Find where the given text appears and provide that cell's center as (x, y) coordinate. 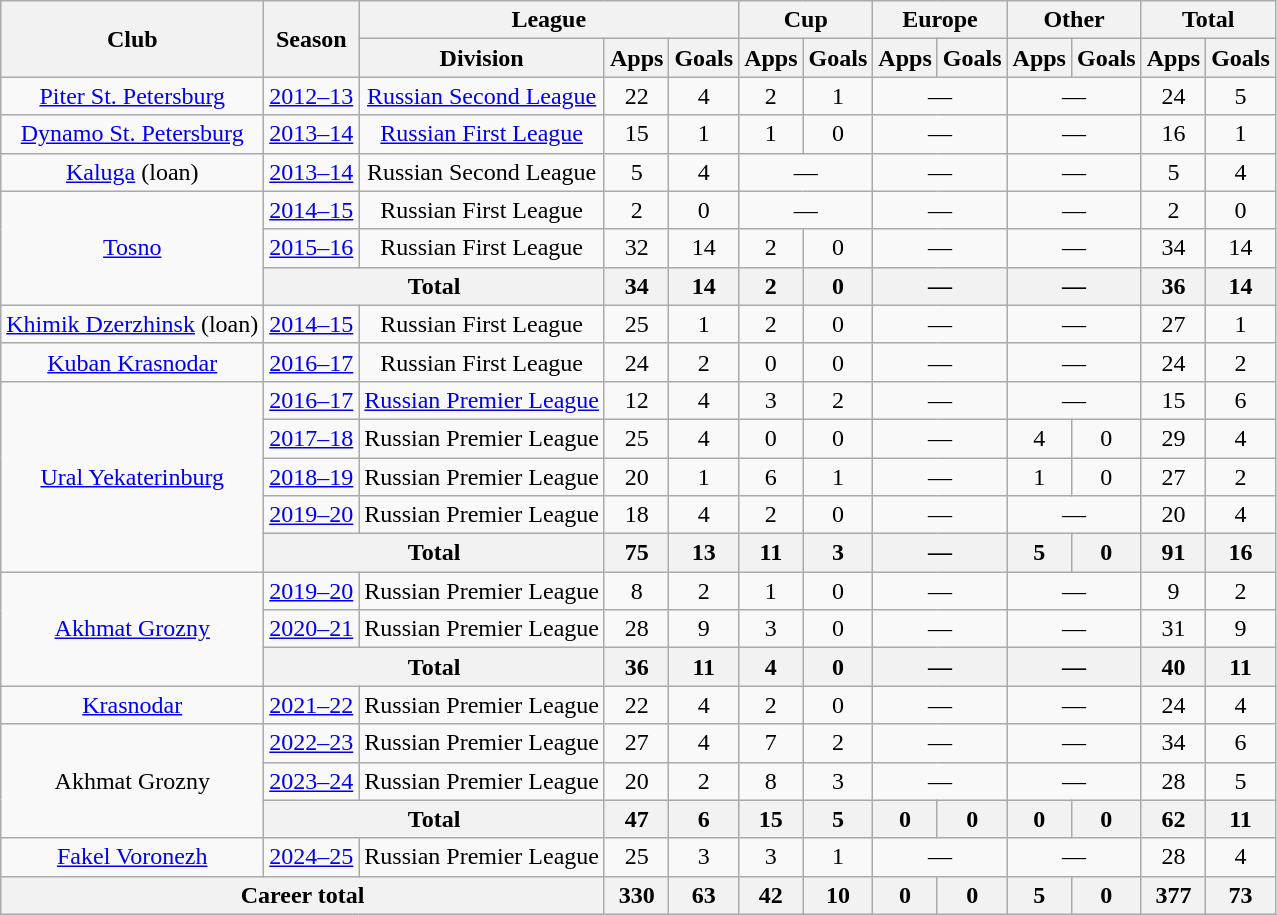
Dynamo St. Petersburg (132, 134)
Club (132, 39)
2012–13 (312, 96)
75 (636, 553)
Fakel Voronezh (132, 857)
40 (1173, 667)
63 (704, 895)
Piter St. Petersburg (132, 96)
Khimik Dzerzhinsk (loan) (132, 324)
12 (636, 400)
Krasnodar (132, 705)
2017–18 (312, 438)
Career total (303, 895)
13 (704, 553)
32 (636, 248)
2018–19 (312, 477)
18 (636, 515)
47 (636, 819)
31 (1173, 629)
10 (838, 895)
Season (312, 39)
Kuban Krasnodar (132, 362)
2022–23 (312, 743)
Division (482, 58)
Ural Yekaterinburg (132, 476)
2015–16 (312, 248)
330 (636, 895)
Tosno (132, 248)
73 (1241, 895)
91 (1173, 553)
377 (1173, 895)
Europe (940, 20)
Cup (806, 20)
Other (1074, 20)
Kaluga (loan) (132, 172)
2020–21 (312, 629)
League (549, 20)
2024–25 (312, 857)
42 (771, 895)
29 (1173, 438)
7 (771, 743)
2023–24 (312, 781)
2021–22 (312, 705)
62 (1173, 819)
